Determine the [x, y] coordinate at the center of the cell enclosing the given text.  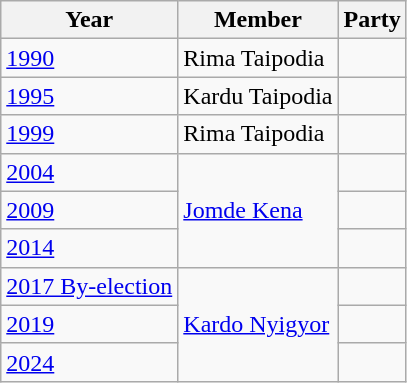
1995 [90, 96]
2024 [90, 362]
Party [372, 20]
Jomde Kena [258, 210]
2009 [90, 210]
Kardo Nyigyor [258, 324]
1990 [90, 58]
Kardu Taipodia [258, 96]
Member [258, 20]
1999 [90, 134]
2014 [90, 248]
2017 By-election [90, 286]
Year [90, 20]
2019 [90, 324]
2004 [90, 172]
